Find where the given text appears and provide that cell's center as [X, Y] coordinate. 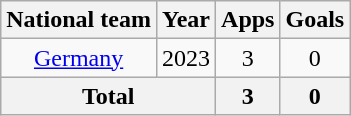
Goals [315, 20]
2023 [186, 58]
National team [79, 20]
Germany [79, 58]
Year [186, 20]
Apps [248, 20]
Total [108, 96]
